Locate the cell with the specified text and output its (X, Y) center coordinate. 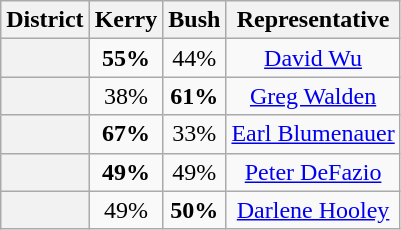
Representative (313, 20)
Kerry (126, 20)
67% (126, 134)
33% (194, 134)
55% (126, 58)
61% (194, 96)
Darlene Hooley (313, 210)
Bush (194, 20)
Peter DeFazio (313, 172)
44% (194, 58)
District (45, 20)
Greg Walden (313, 96)
David Wu (313, 58)
38% (126, 96)
50% (194, 210)
Earl Blumenauer (313, 134)
